Capture the cell that displays the provided text and extract its [X, Y] central coordinate. 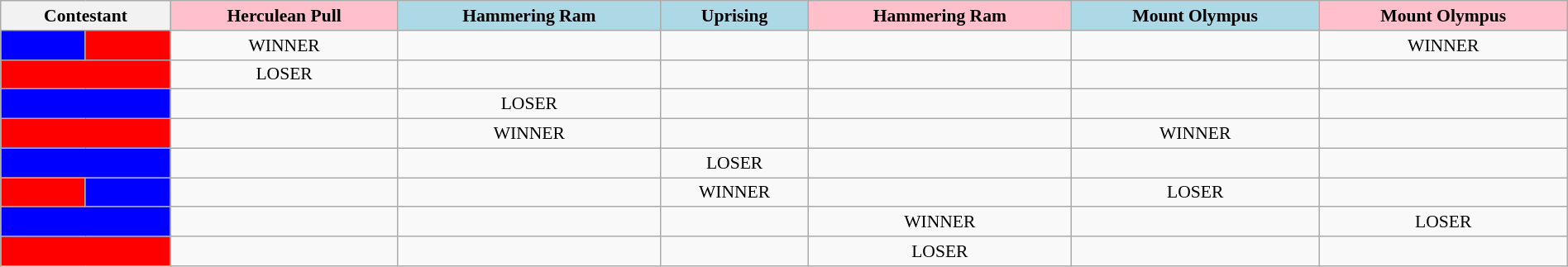
Contestant [86, 16]
Uprising [734, 16]
Herculean Pull [284, 16]
